Return (x, y) of the center of cell containing provided text 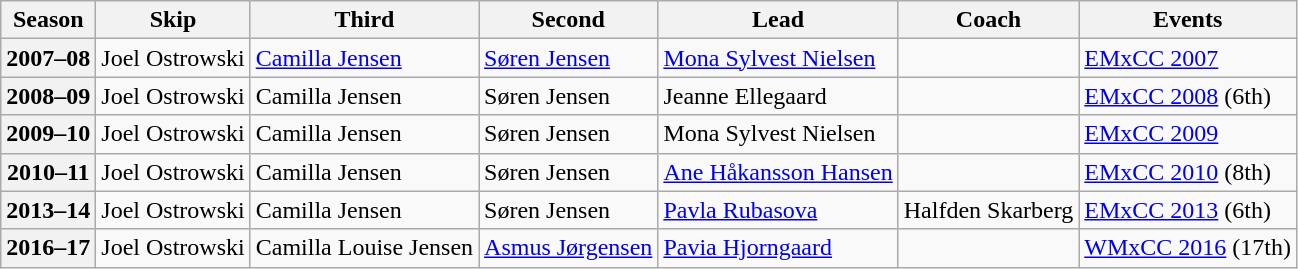
Asmus Jørgensen (568, 248)
Third (364, 20)
Halfden Skarberg (988, 210)
EMxCC 2009 (1188, 134)
Camilla Louise Jensen (364, 248)
Skip (173, 20)
EMxCC 2010 (8th) (1188, 172)
Coach (988, 20)
2010–11 (48, 172)
2008–09 (48, 96)
2016–17 (48, 248)
EMxCC 2008 (6th) (1188, 96)
Season (48, 20)
Second (568, 20)
Pavia Hjorngaard (778, 248)
Pavla Rubasova (778, 210)
EMxCC 2013 (6th) (1188, 210)
EMxCC 2007 (1188, 58)
WMxCC 2016 (17th) (1188, 248)
Lead (778, 20)
Jeanne Ellegaard (778, 96)
2009–10 (48, 134)
2007–08 (48, 58)
Events (1188, 20)
2013–14 (48, 210)
Ane Håkansson Hansen (778, 172)
